Identify which cell holds the provided text, then report its (x, y) central coordinate. 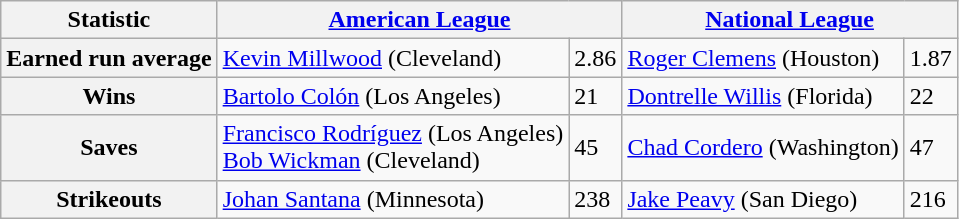
Kevin Millwood (Cleveland) (393, 58)
National League (790, 20)
Statistic (109, 20)
Chad Cordero (Washington) (763, 148)
2.86 (596, 58)
21 (596, 96)
Saves (109, 148)
Roger Clemens (Houston) (763, 58)
216 (930, 199)
Wins (109, 96)
1.87 (930, 58)
Earned run average (109, 58)
Bartolo Colón (Los Angeles) (393, 96)
American League (420, 20)
Jake Peavy (San Diego) (763, 199)
238 (596, 199)
47 (930, 148)
Strikeouts (109, 199)
Johan Santana (Minnesota) (393, 199)
Dontrelle Willis (Florida) (763, 96)
Francisco Rodríguez (Los Angeles)Bob Wickman (Cleveland) (393, 148)
45 (596, 148)
22 (930, 96)
